Identify which cell holds the provided text, then report its [X, Y] central coordinate. 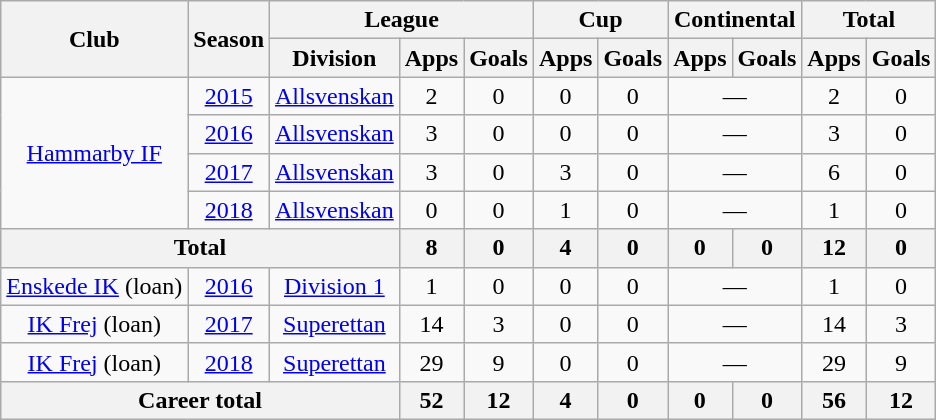
56 [834, 400]
Hammarby IF [94, 153]
Division 1 [335, 286]
6 [834, 172]
Season [229, 39]
Cup [600, 20]
Club [94, 39]
League [402, 20]
8 [431, 248]
Enskede IK (loan) [94, 286]
52 [431, 400]
Career total [200, 400]
Division [335, 58]
2015 [229, 96]
Continental [735, 20]
